From the cell containing the given text, extract its center point as (x, y) coordinate. 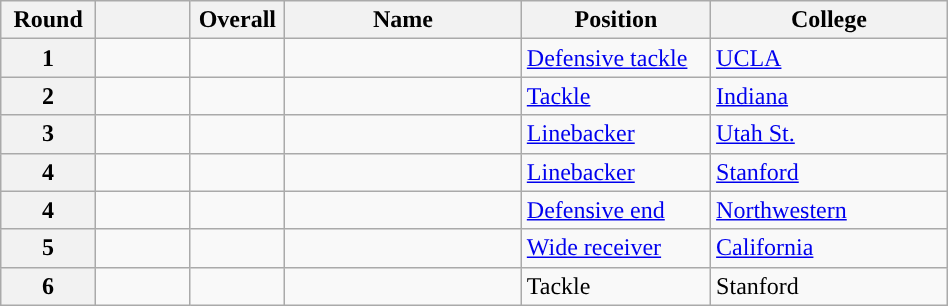
Utah St. (830, 134)
Indiana (830, 96)
Round (48, 20)
College (830, 20)
Defensive end (616, 210)
Northwestern (830, 210)
Wide receiver (616, 248)
Defensive tackle (616, 58)
California (830, 248)
UCLA (830, 58)
2 (48, 96)
Name (404, 20)
1 (48, 58)
Position (616, 20)
5 (48, 248)
Overall (238, 20)
6 (48, 286)
3 (48, 134)
